Identify which cell holds the provided text, then report its [X, Y] central coordinate. 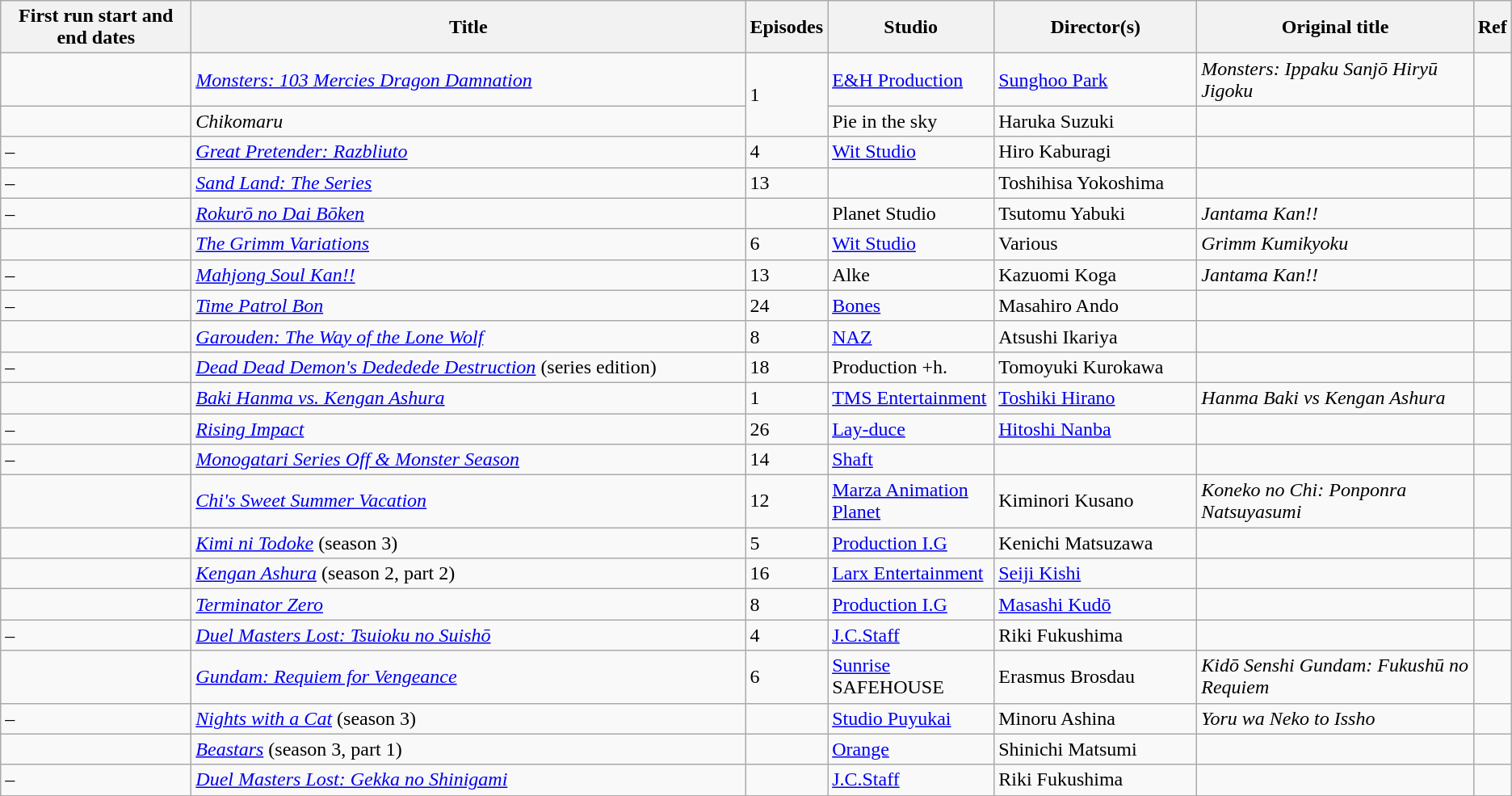
Duel Masters Lost: Gekka no Shinigami [468, 780]
Baki Hanma vs. Kengan Ashura [468, 398]
Sand Land: The Series [468, 183]
Kiminori Kusano [1095, 501]
Kazuomi Koga [1095, 275]
Studio [911, 27]
Duel Masters Lost: Tsuioku no Suishō [468, 635]
16 [787, 574]
The Grimm Variations [468, 244]
Bones [911, 305]
Planet Studio [911, 213]
Kengan Ashura (season 2, part 2) [468, 574]
Masashi Kudō [1095, 604]
Terminator Zero [468, 604]
Studio Puyukai [911, 718]
Lay-duce [911, 429]
Grimm Kumikyoku [1335, 244]
Chikomaru [468, 121]
Rokurō no Dai Bōken [468, 213]
Marza Animation Planet [911, 501]
Alke [911, 275]
Shinichi Matsumi [1095, 749]
SunriseSAFEHOUSE [911, 677]
Ref [1493, 27]
Monogatari Series Off & Monster Season [468, 460]
Seiji Kishi [1095, 574]
Masahiro Ando [1095, 305]
Haruka Suzuki [1095, 121]
Production +h. [911, 367]
12 [787, 501]
Title [468, 27]
Monsters: 103 Mercies Dragon Damnation [468, 79]
Yoru wa Neko to Issho [1335, 718]
Garouden: The Way of the Lone Wolf [468, 336]
Mahjong Soul Kan!! [468, 275]
Tsutomu Yabuki [1095, 213]
Gundam: Requiem for Vengeance [468, 677]
Kimi ni Todoke (season 3) [468, 543]
Rising Impact [468, 429]
14 [787, 460]
Atsushi Ikariya [1095, 336]
Orange [911, 749]
Koneko no Chi: Ponponra Natsuyasumi [1335, 501]
Tomoyuki Kurokawa [1095, 367]
First run start and end dates [96, 27]
18 [787, 367]
24 [787, 305]
Toshiki Hirano [1095, 398]
Hiro Kaburagi [1095, 152]
5 [787, 543]
Shaft [911, 460]
26 [787, 429]
Hanma Baki vs Kengan Ashura [1335, 398]
Episodes [787, 27]
Erasmus Brosdau [1095, 677]
Great Pretender: Razbliuto [468, 152]
Nights with a Cat (season 3) [468, 718]
Pie in the sky [911, 121]
Original title [1335, 27]
TMS Entertainment [911, 398]
Larx Entertainment [911, 574]
Monsters: Ippaku Sanjō Hiryū Jigoku [1335, 79]
Kenichi Matsuzawa [1095, 543]
Various [1095, 244]
Beastars (season 3, part 1) [468, 749]
Time Patrol Bon [468, 305]
Chi's Sweet Summer Vacation [468, 501]
Hitoshi Nanba [1095, 429]
Toshihisa Yokoshima [1095, 183]
Sunghoo Park [1095, 79]
Minoru Ashina [1095, 718]
Dead Dead Demon's Dededede Destruction (series edition) [468, 367]
E&H Production [911, 79]
Director(s) [1095, 27]
Kidō Senshi Gundam: Fukushū no Requiem [1335, 677]
NAZ [911, 336]
